Return (x, y) of the center of cell containing provided text 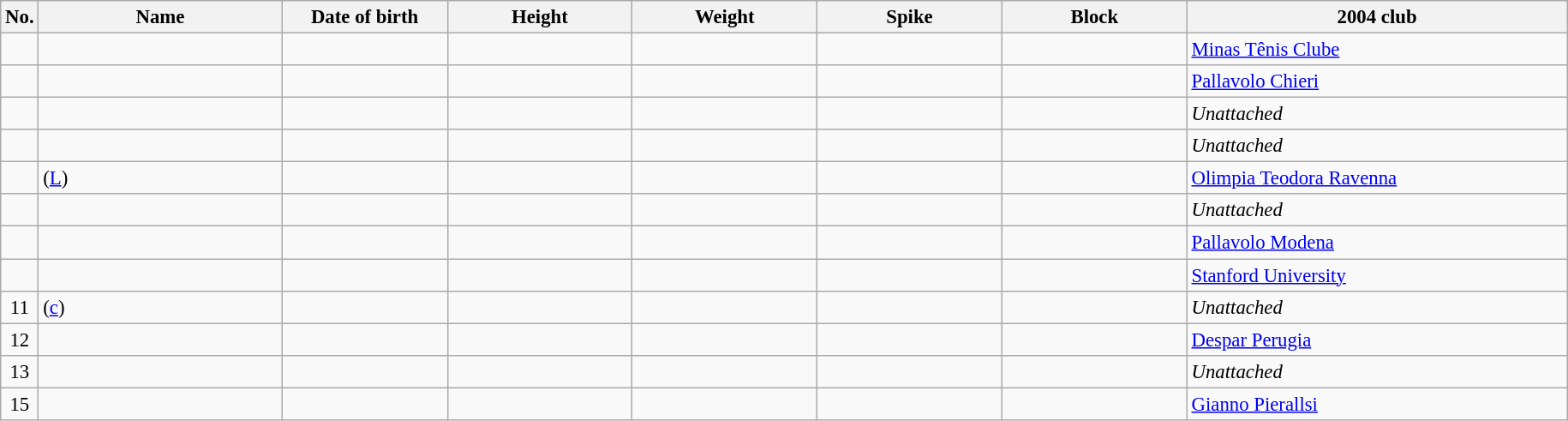
Stanford University (1377, 275)
No. (20, 17)
Despar Perugia (1377, 340)
Spike (910, 17)
2004 club (1377, 17)
Pallavolo Chieri (1377, 81)
Weight (725, 17)
Block (1094, 17)
11 (20, 307)
Pallavolo Modena (1377, 243)
Height (540, 17)
Gianno Pierallsi (1377, 404)
12 (20, 340)
Name (160, 17)
13 (20, 371)
(L) (160, 178)
15 (20, 404)
Olimpia Teodora Ravenna (1377, 178)
(c) (160, 307)
Date of birth (365, 17)
Minas Tênis Clube (1377, 50)
